Locate the cell with the specified text and output its (X, Y) center coordinate. 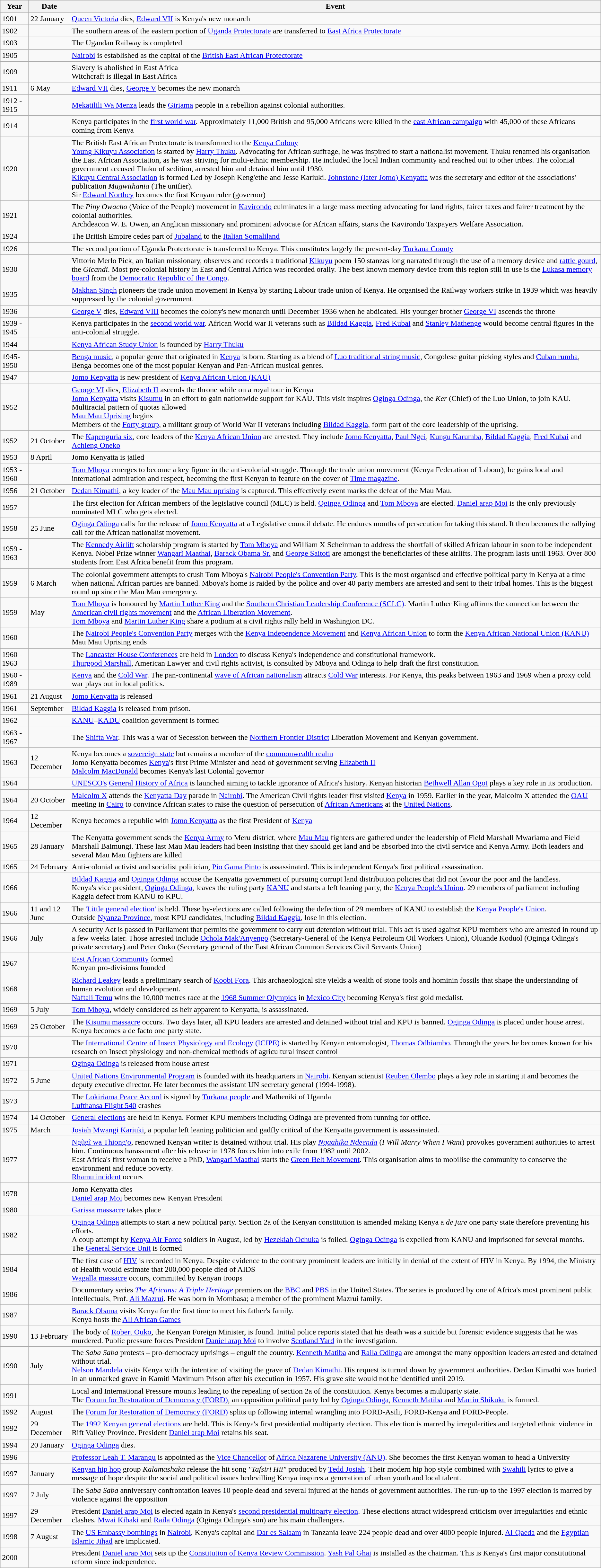
1912 - 1915 (15, 105)
1984 (15, 1269)
1975 (15, 1130)
1901 (15, 19)
1905 (15, 55)
28 January (49, 846)
Barack Obama visits Kenya for the first time to meet his father's family.Kenya hosts the All African Games (335, 1315)
11 and 12 June (49, 913)
1921 (15, 215)
Kenya African Study Union is founded by Harry Thuku (335, 344)
1970 (15, 1047)
1936 (15, 311)
1959 - 1963 (15, 553)
March (49, 1130)
1996 (15, 1457)
1982 (15, 1235)
George V dies, Edward VIII becomes the colony's new monarch until December 1936 when he abdicated. His younger brother George VI ascends the throne (335, 311)
24 February (49, 867)
14 October (49, 1118)
1963 (15, 762)
Kenya becomes a republic with Jomo Kenyatta as the first President of Kenya (335, 820)
The southern areas of the eastern portion of Uganda Protectorate are transferred to East Africa Protectorate (335, 31)
1957 (15, 507)
1978 (15, 1193)
13 February (49, 1336)
1944 (15, 344)
Event (335, 6)
General elections are held in Kenya. Former KPU members including Odinga are prevented from running for office. (335, 1118)
1953 - 1960 (15, 474)
1991 (15, 1395)
7 July (49, 1494)
August (49, 1412)
1911 (15, 88)
Anti-colonial activist and socialist politician, Pio Gama Pinto is assassinated. This is independent Kenya's first political assassination. (335, 867)
1977 (15, 1159)
5 June (49, 1080)
Josiah Mwangi Kariuki, a popular left leaning politician and gadfly critical of the Kenyatta government is assassinated. (335, 1130)
September (49, 708)
20 October (49, 800)
The Lokiriama Peace Accord is signed by Turkana people and Matheniki of UgandaLufthansa Flight 540 crashes (335, 1101)
KANU–KADU coalition government is formed (335, 721)
1909 (15, 72)
1956 (15, 491)
8 April (49, 457)
Tom Mboya, widely considered as heir apparent to Kenyatta, is assassinated. (335, 1010)
1974 (15, 1118)
Queen Victoria dies, Edward VII is Kenya's new monarch (335, 19)
1945-1950 (15, 361)
East African Community formedKenyan pro-divisions founded (335, 964)
5 July (49, 1010)
Year (15, 6)
Jomo Kenyatta is released (335, 696)
1973 (15, 1101)
Oginga Odinga dies. (335, 1445)
1903 (15, 43)
The Shifta War. This was a war of Secession between the Northern Frontier District Liberation Movement and Kenyan government. (335, 737)
25 October (49, 1026)
1926 (15, 248)
Mekatilili Wa Menza leads the Giriama people in a rebellion against colonial authorities. (335, 105)
20 January (49, 1445)
1987 (15, 1315)
1971 (15, 1064)
Date (49, 6)
1980 (15, 1210)
1960 - 1989 (15, 680)
1994 (15, 1445)
1902 (15, 31)
7 August (49, 1536)
1960 - 1963 (15, 659)
Dedan Kimathi, a key leader of the Mau Mau uprising is captured. This effectively event marks the defeat of the Mau Mau. (335, 491)
2000 (15, 1557)
21 August (49, 696)
Oginga Odinga is released from house arrest (335, 1064)
May (49, 613)
6 March (49, 583)
1947 (15, 377)
1962 (15, 721)
1960 (15, 638)
Nairobi is established as the capital of the British East African Protectorate (335, 55)
The Forum for Restoration of Democracy (FORD) splits up following internal wrangling into FORD-Asili, FORD-Kenya and FORD-People. (335, 1412)
1998 (15, 1536)
Jomo Kenyatta is jailed (335, 457)
6 May (49, 88)
1924 (15, 236)
1920 (15, 168)
1986 (15, 1295)
1914 (15, 126)
Jomo Kenyatta diesDaniel arap Moi becomes new Kenyan President (335, 1193)
1939 - 1945 (15, 328)
1968 (15, 989)
Bildad Kaggia is released from prison. (335, 708)
The Ugandan Railway is completed (335, 43)
1958 (15, 528)
Edward VII dies, George V becomes the new monarch (335, 88)
1963 - 1967 (15, 737)
1967 (15, 964)
25 June (49, 528)
Garissa massacre takes place (335, 1210)
The British Empire cedes part of Jubaland to the Italian Somaliland (335, 236)
1935 (15, 295)
Slavery is abolished in East AfricaWitchcraft is illegal in East Africa (335, 72)
1953 (15, 457)
22 January (49, 19)
Jomo Kenyatta is new president of Kenya African Union (KAU) (335, 377)
January (49, 1474)
1930 (15, 270)
The second portion of Uganda Protectorate is transferred to Kenya. This constitutes largely the present-day Turkana County (335, 248)
1972 (15, 1080)
